Return (X, Y) of the center of cell containing provided text 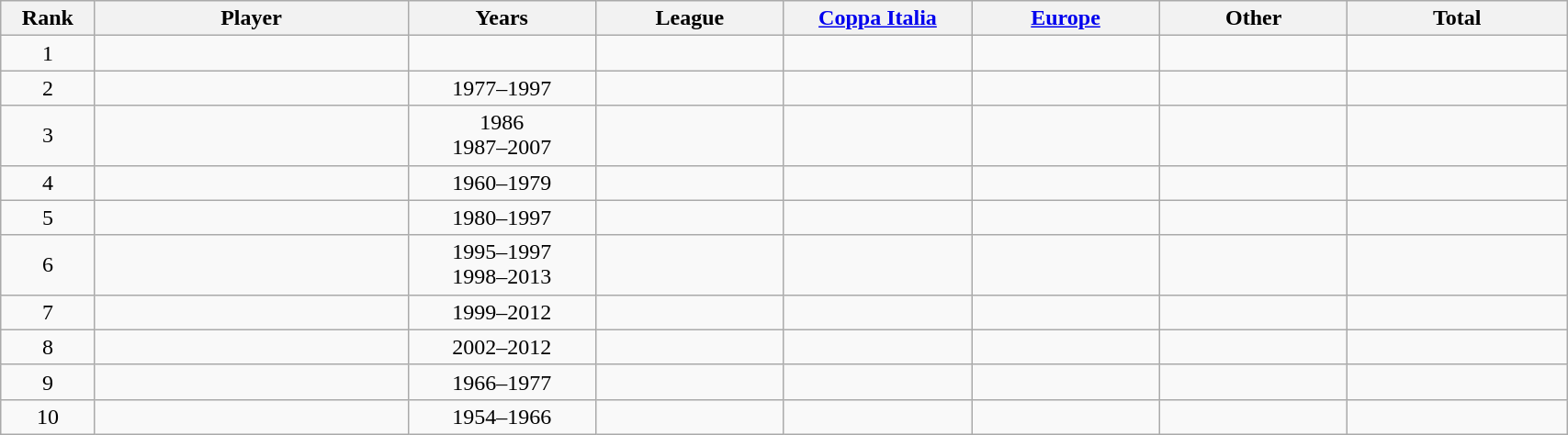
9 (48, 382)
1954–1966 (502, 417)
Total (1457, 18)
6 (48, 264)
Rank (48, 18)
5 (48, 217)
Years (502, 18)
League (691, 18)
2 (48, 88)
1999–2012 (502, 312)
1966–1977 (502, 382)
3 (48, 136)
Player (252, 18)
1960–1979 (502, 183)
1 (48, 53)
1977–1997 (502, 88)
2002–2012 (502, 347)
10 (48, 417)
7 (48, 312)
Other (1253, 18)
8 (48, 347)
4 (48, 183)
Europe (1066, 18)
1995–19971998–2013 (502, 264)
19861987–2007 (502, 136)
1980–1997 (502, 217)
Coppa Italia (878, 18)
